From the cell containing the given text, extract its center point as (X, Y) coordinate. 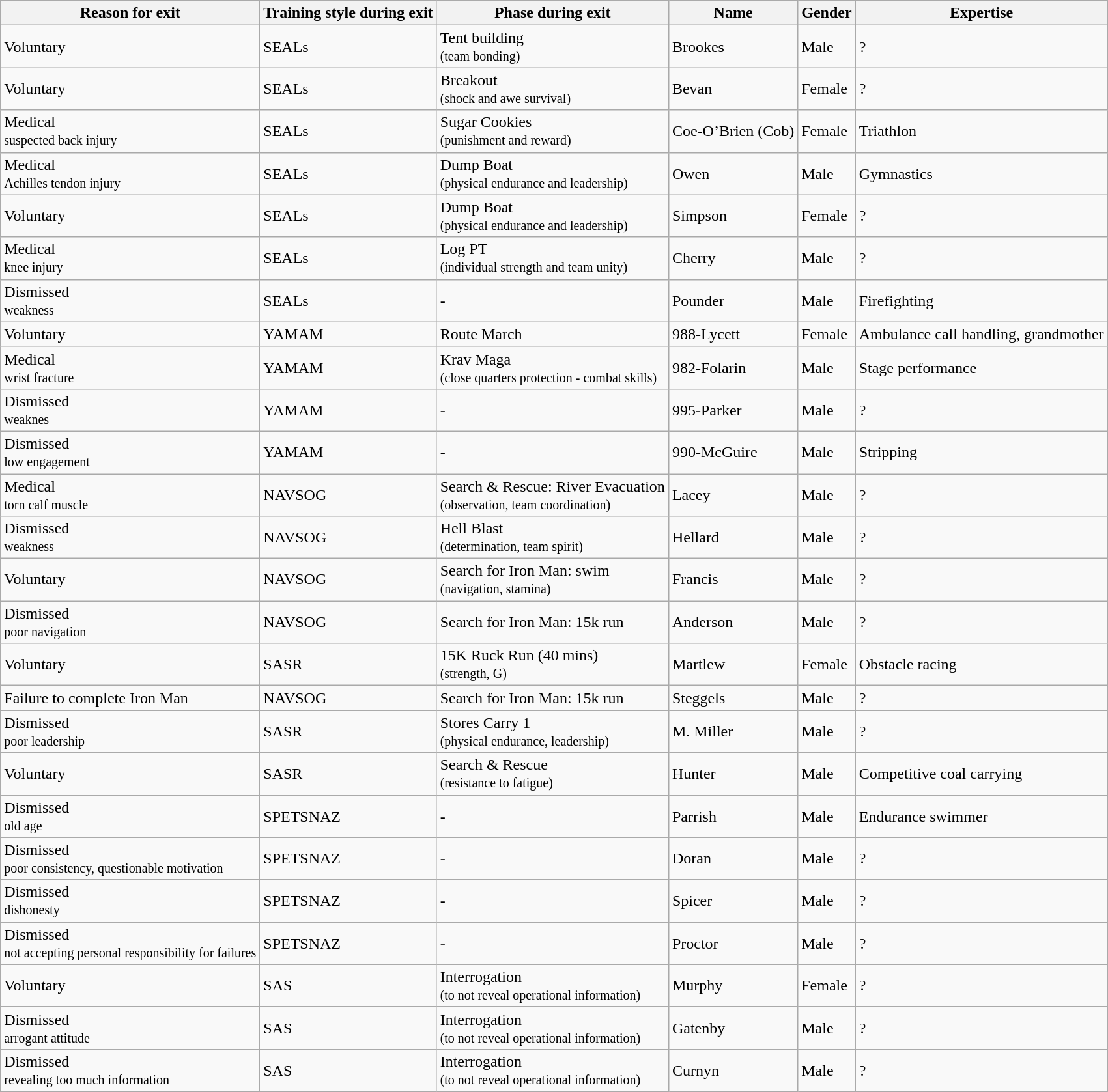
Dismissedlow engagement (130, 452)
Dismissedpoor consistency, questionable motivation (130, 858)
Dismissednot accepting personal responsibility for failures (130, 943)
Log PT(individual strength and team unity) (552, 258)
990-McGuire (733, 452)
Dismissedold age (130, 817)
Brookes (733, 47)
Medicalknee injury (130, 258)
Firefighting (981, 301)
Doran (733, 858)
Phase during exit (552, 13)
Murphy (733, 986)
Breakout(shock and awe survival) (552, 89)
Martlew (733, 664)
Training style during exit (348, 13)
Parrish (733, 817)
Search for Iron Man: swim(navigation, stamina) (552, 580)
Anderson (733, 623)
982-Folarin (733, 367)
Proctor (733, 943)
Francis (733, 580)
Dismissedpoor navigation (130, 623)
Medicaltorn calf muscle (130, 495)
Name (733, 13)
Hell Blast(determination, team spirit) (552, 538)
MedicalAchilles tendon injury (130, 173)
Pounder (733, 301)
Dismisseddishonesty (130, 901)
Triathlon (981, 132)
Competitive coal carrying (981, 774)
Medicalwrist fracture (130, 367)
Gender (827, 13)
Medicalsuspected back injury (130, 132)
Spicer (733, 901)
Sugar Cookies(punishment and reward) (552, 132)
Stage performance (981, 367)
Steggels (733, 698)
Gatenby (733, 1028)
Krav Maga(close quarters protection - combat skills) (552, 367)
Lacey (733, 495)
988-Lycett (733, 334)
Stores Carry 1(physical endurance, leadership) (552, 732)
Dismissedarrogant attitude (130, 1028)
Tent building(team bonding) (552, 47)
Dismissedpoor leadership (130, 732)
995-Parker (733, 410)
Search & Rescue: River Evacuation(observation, team coordination) (552, 495)
15K Ruck Run (40 mins)(strength, G) (552, 664)
Dismissedrevealing too much information (130, 1071)
Curnyn (733, 1071)
Gymnastics (981, 173)
Simpson (733, 216)
Obstacle racing (981, 664)
Search & Rescue(resistance to fatigue) (552, 774)
Stripping (981, 452)
Reason for exit (130, 13)
Route March (552, 334)
Hunter (733, 774)
Owen (733, 173)
M. Miller (733, 732)
Endurance swimmer (981, 817)
Cherry (733, 258)
Bevan (733, 89)
Dismissedweaknes (130, 410)
Failure to complete Iron Man (130, 698)
Hellard (733, 538)
Ambulance call handling, grandmother (981, 334)
Coe-O’Brien (Cob) (733, 132)
Expertise (981, 13)
